Find where the given text appears and provide that cell's center as [X, Y] coordinate. 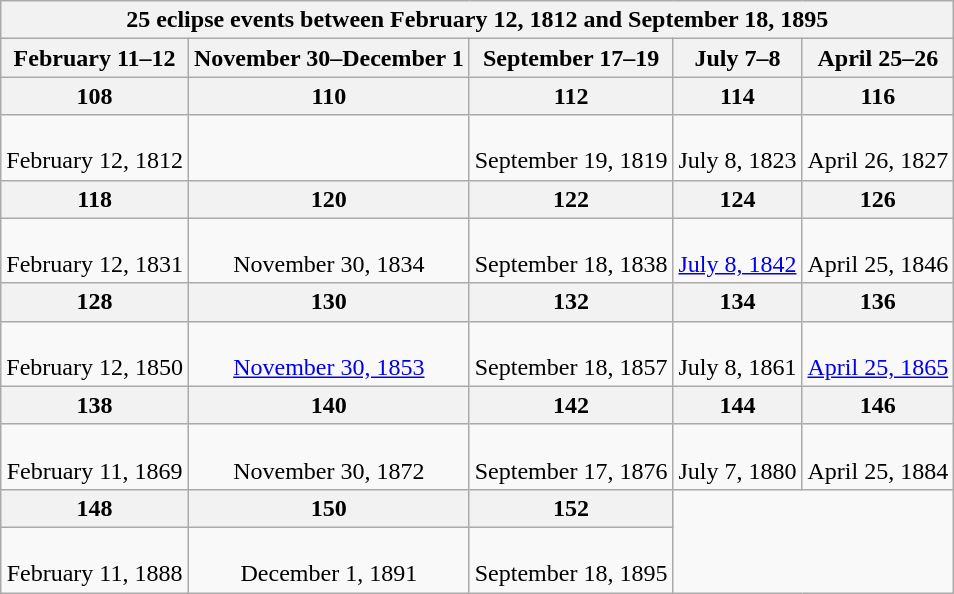
November 30, 1853 [328, 354]
114 [738, 96]
124 [738, 199]
July 7, 1880 [738, 456]
November 30, 1872 [328, 456]
July 8, 1861 [738, 354]
April 25–26 [878, 58]
108 [95, 96]
148 [95, 508]
128 [95, 302]
150 [328, 508]
September 18, 1838 [571, 250]
126 [878, 199]
136 [878, 302]
116 [878, 96]
July 7–8 [738, 58]
February 12, 1812 [95, 148]
November 30, 1834 [328, 250]
February 11, 1888 [95, 560]
July 8, 1823 [738, 148]
118 [95, 199]
122 [571, 199]
130 [328, 302]
152 [571, 508]
September 19, 1819 [571, 148]
April 25, 1884 [878, 456]
September 17, 1876 [571, 456]
138 [95, 405]
December 1, 1891 [328, 560]
134 [738, 302]
120 [328, 199]
September 18, 1895 [571, 560]
July 8, 1842 [738, 250]
April 26, 1827 [878, 148]
February 11–12 [95, 58]
142 [571, 405]
November 30–December 1 [328, 58]
February 12, 1850 [95, 354]
140 [328, 405]
112 [571, 96]
25 eclipse events between February 12, 1812 and September 18, 1895 [478, 20]
September 18, 1857 [571, 354]
February 12, 1831 [95, 250]
144 [738, 405]
February 11, 1869 [95, 456]
110 [328, 96]
146 [878, 405]
132 [571, 302]
April 25, 1865 [878, 354]
April 25, 1846 [878, 250]
September 17–19 [571, 58]
